Return (x, y) of the center of cell containing provided text 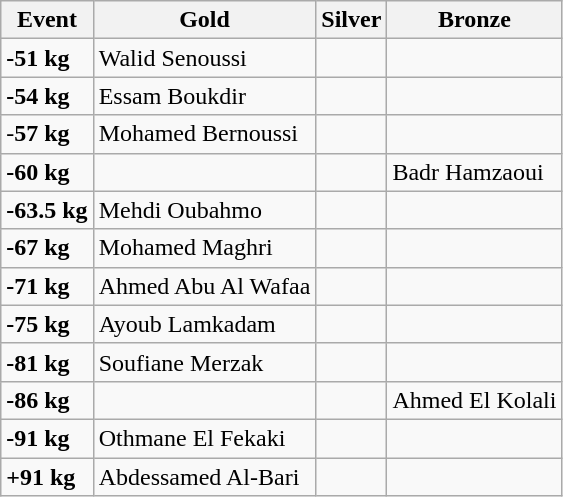
Ayoub Lamkadam (204, 324)
Silver (352, 20)
-60 kg (47, 172)
-51 kg (47, 58)
-57 kg (47, 134)
Event (47, 20)
Othmane El Fekaki (204, 438)
-75 kg (47, 324)
Mehdi Oubahmo (204, 210)
Essam Boukdir (204, 96)
Badr Hamzaoui (474, 172)
-86 kg (47, 400)
+91 kg (47, 477)
-91 kg (47, 438)
-63.5 kg (47, 210)
-54 kg (47, 96)
Gold (204, 20)
Ahmed El Kolali (474, 400)
Soufiane Merzak (204, 362)
Abdessamed Al-Bari (204, 477)
Mohamed Maghri (204, 248)
-71 kg (47, 286)
Walid Senoussi (204, 58)
-81 kg (47, 362)
Mohamed Bernoussi (204, 134)
Bronze (474, 20)
Ahmed Abu Al Wafaa (204, 286)
-67 kg (47, 248)
